Pinpoint the cell where the given text exists, returning its [X, Y] midpoint coordinate. 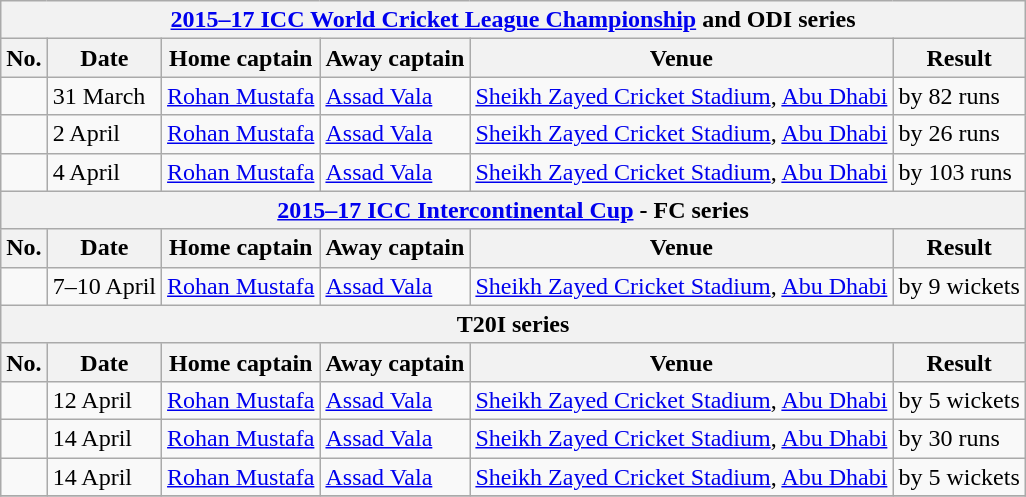
T20I series [514, 324]
2015–17 ICC World Cricket League Championship and ODI series [514, 20]
12 April [104, 400]
by 103 runs [959, 172]
by 26 runs [959, 134]
31 March [104, 96]
2 April [104, 134]
2015–17 ICC Intercontinental Cup - FC series [514, 210]
7–10 April [104, 286]
by 30 runs [959, 438]
4 April [104, 172]
by 9 wickets [959, 286]
by 82 runs [959, 96]
